Provide the (X, Y) coordinate of the cell's center where the given text is located.  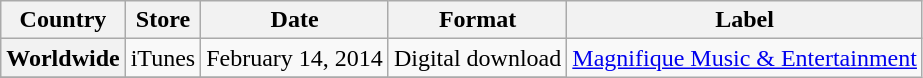
Label (745, 20)
Worldwide (63, 58)
February 14, 2014 (295, 58)
iTunes (163, 58)
Country (63, 20)
Format (477, 20)
Magnifique Music & Entertainment (745, 58)
Digital download (477, 58)
Store (163, 20)
Date (295, 20)
